Scan for the cell matching the given text and deliver its (x, y) coordinate at center. 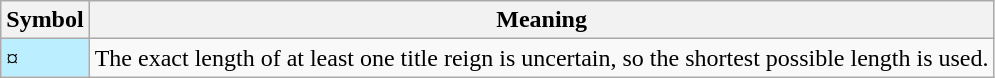
The exact length of at least one title reign is uncertain, so the shortest possible length is used. (542, 58)
Meaning (542, 20)
Symbol (45, 20)
¤ (45, 58)
